Search for the cell housing the specified text and yield its (X, Y) center coordinate. 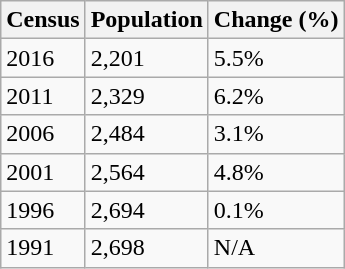
2011 (43, 96)
0.1% (276, 210)
2,201 (146, 58)
N/A (276, 248)
2016 (43, 58)
4.8% (276, 172)
Population (146, 20)
3.1% (276, 134)
1991 (43, 248)
2,698 (146, 248)
2001 (43, 172)
2,329 (146, 96)
Census (43, 20)
2,564 (146, 172)
Change (%) (276, 20)
2,484 (146, 134)
6.2% (276, 96)
2,694 (146, 210)
1996 (43, 210)
5.5% (276, 58)
2006 (43, 134)
